Identify which cell holds the provided text, then report its (X, Y) central coordinate. 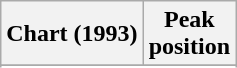
Peakposition (189, 34)
Chart (1993) (72, 34)
